For the text-containing cell, return its midpoint in [X, Y] coordinate format. 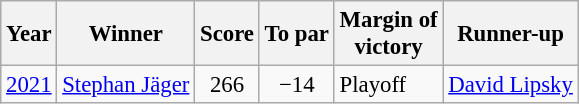
Year [29, 34]
266 [228, 85]
2021 [29, 85]
Playoff [388, 85]
To par [296, 34]
Margin ofvictory [388, 34]
Winner [126, 34]
David Lipsky [510, 85]
−14 [296, 85]
Runner-up [510, 34]
Score [228, 34]
Stephan Jäger [126, 85]
